Return the (x, y) coordinate for the center point of the cell that contains the specified text.  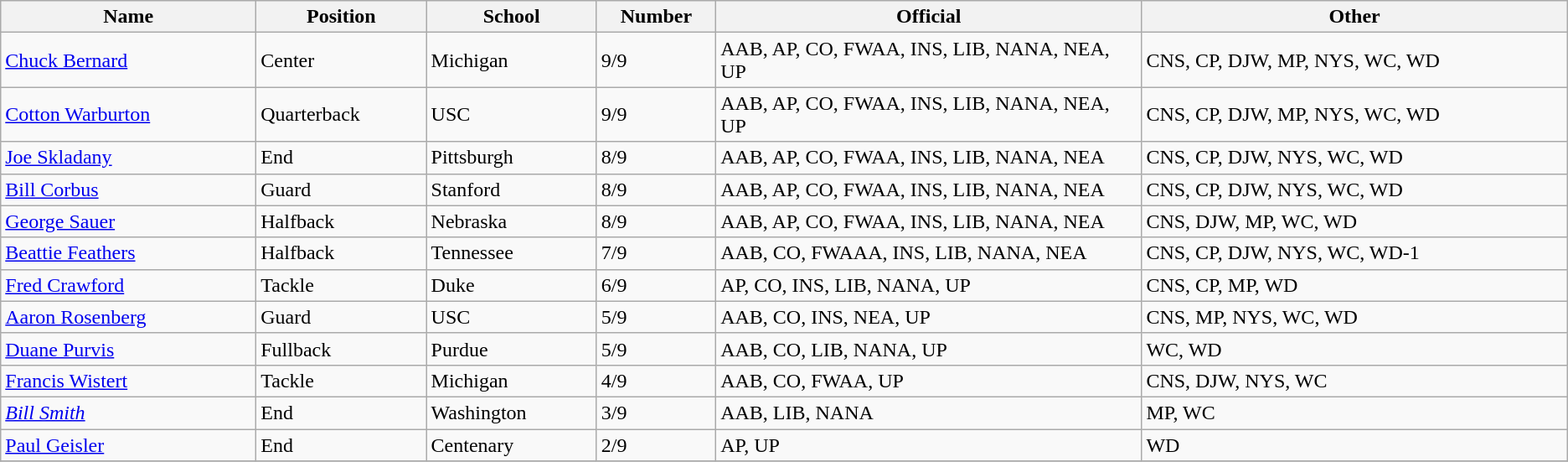
Center (342, 60)
AAB, CO, LIB, NANA, UP (929, 349)
AP, CO, INS, LIB, NANA, UP (929, 285)
Duke (511, 285)
4/9 (656, 381)
CNS, CP, MP, WD (1354, 285)
Stanford (511, 189)
7/9 (656, 253)
CNS, DJW, MP, WC, WD (1354, 221)
Pittsburgh (511, 158)
Paul Geisler (129, 445)
WC, WD (1354, 349)
MP, WC (1354, 413)
AAB, CO, INS, NEA, UP (929, 317)
3/9 (656, 413)
Centenary (511, 445)
Duane Purvis (129, 349)
AAB, CO, FWAAA, INS, LIB, NANA, NEA (929, 253)
6/9 (656, 285)
Tennessee (511, 253)
Fullback (342, 349)
Number (656, 17)
Francis Wistert (129, 381)
AP, UP (929, 445)
AAB, CO, FWAA, UP (929, 381)
Fred Crawford (129, 285)
Bill Smith (129, 413)
Official (929, 17)
CNS, CP, DJW, NYS, WC, WD-1 (1354, 253)
Other (1354, 17)
Beattie Feathers (129, 253)
Nebraska (511, 221)
School (511, 17)
CNS, MP, NYS, WC, WD (1354, 317)
WD (1354, 445)
Position (342, 17)
Purdue (511, 349)
Joe Skladany (129, 158)
AAB, LIB, NANA (929, 413)
Chuck Bernard (129, 60)
Cotton Warburton (129, 114)
Bill Corbus (129, 189)
2/9 (656, 445)
Washington (511, 413)
George Sauer (129, 221)
Aaron Rosenberg (129, 317)
Quarterback (342, 114)
CNS, DJW, NYS, WC (1354, 381)
Name (129, 17)
